From the cell containing the given text, extract its center point as (x, y) coordinate. 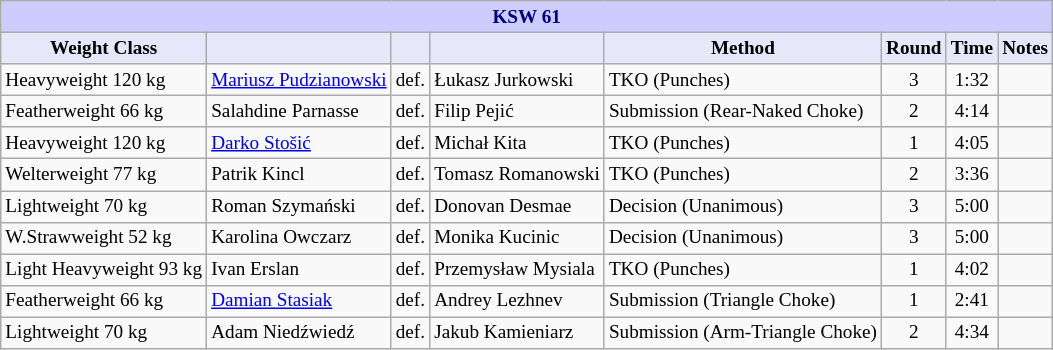
Submission (Rear-Naked Choke) (742, 111)
Michał Kita (518, 143)
Donovan Desmae (518, 206)
Time (972, 48)
4:02 (972, 270)
Darko Stošić (300, 143)
Adam Niedźwiedź (300, 333)
W.Strawweight 52 kg (104, 238)
Submission (Triangle Choke) (742, 301)
Method (742, 48)
3:36 (972, 175)
Light Heavyweight 93 kg (104, 270)
4:05 (972, 143)
Filip Pejić (518, 111)
Ivan Erslan (300, 270)
Andrey Lezhnev (518, 301)
Karolina Owczarz (300, 238)
Submission (Arm-Triangle Choke) (742, 333)
4:34 (972, 333)
Weight Class (104, 48)
Round (914, 48)
KSW 61 (527, 17)
2:41 (972, 301)
Łukasz Jurkowski (518, 80)
Jakub Kamieniarz (518, 333)
Monika Kucinic (518, 238)
Patrik Kincl (300, 175)
Notes (1026, 48)
Przemysław Mysiala (518, 270)
Damian Stasiak (300, 301)
4:14 (972, 111)
Salahdine Parnasse (300, 111)
Welterweight 77 kg (104, 175)
Mariusz Pudzianowski (300, 80)
Roman Szymański (300, 206)
1:32 (972, 80)
Tomasz Romanowski (518, 175)
